Scan for the cell matching the given text and deliver its [X, Y] coordinate at center. 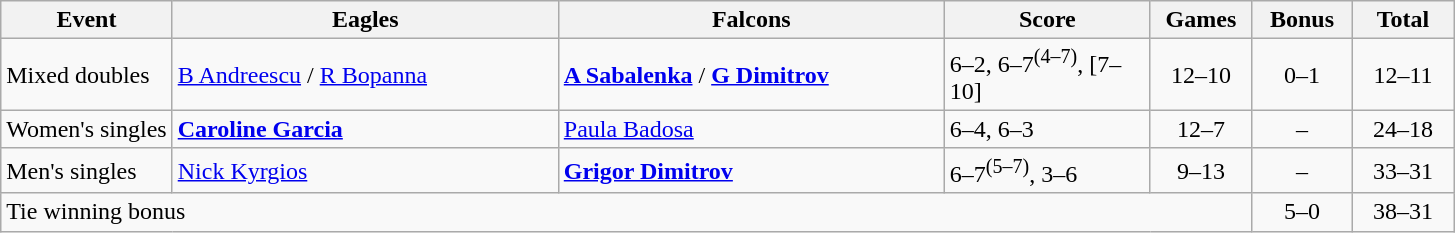
Mixed doubles [86, 75]
Women's singles [86, 129]
33–31 [1404, 170]
Event [86, 20]
9–13 [1200, 170]
Falcons [751, 20]
Nick Kyrgios [365, 170]
Score [1047, 20]
Bonus [1302, 20]
Paula Badosa [751, 129]
B Andreescu / R Bopanna [365, 75]
Tie winning bonus [626, 212]
38–31 [1404, 212]
12–10 [1200, 75]
Eagles [365, 20]
6–4, 6–3 [1047, 129]
Total [1404, 20]
6–7(5–7), 3–6 [1047, 170]
Caroline Garcia [365, 129]
12–11 [1404, 75]
Men's singles [86, 170]
5–0 [1302, 212]
0–1 [1302, 75]
Grigor Dimitrov [751, 170]
24–18 [1404, 129]
6–2, 6–7(4–7), [7–10] [1047, 75]
Games [1200, 20]
A Sabalenka / G Dimitrov [751, 75]
12–7 [1200, 129]
